Output the [x, y] coordinate of the center of the cell containing the given text.  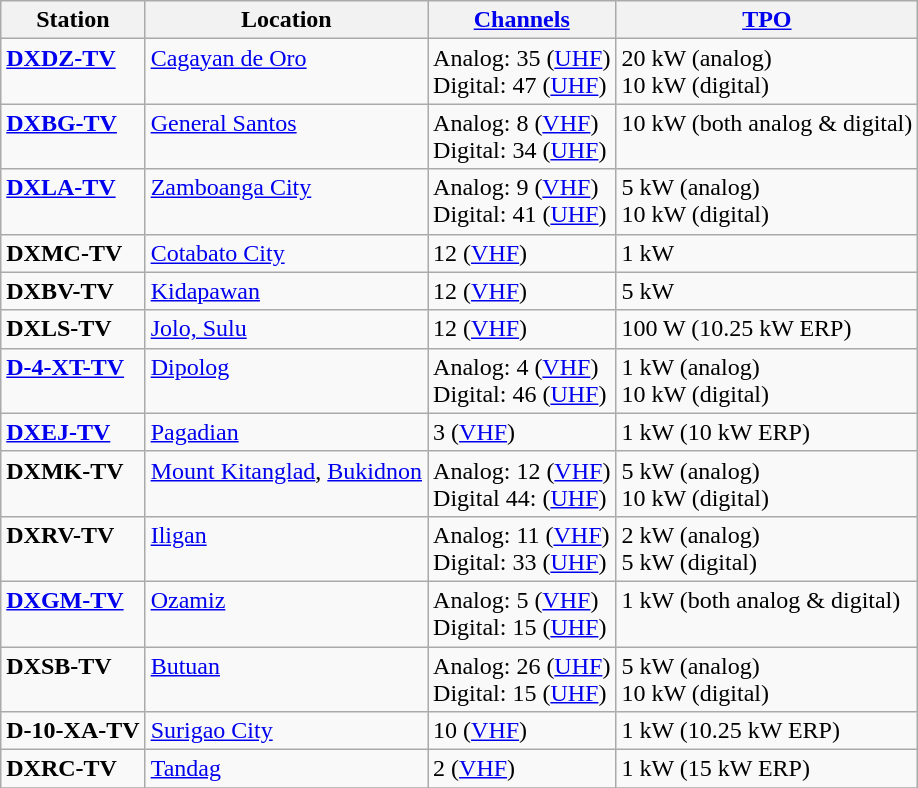
DXMC-TV [73, 253]
Analog: 8 (VHF)Digital: 34 (UHF) [522, 136]
1 kW (both analog & digital) [767, 614]
Analog: 11 (VHF)Digital: 33 (UHF) [522, 548]
1 kW (analog) 10 kW (digital) [767, 380]
DXGM-TV [73, 614]
TPO [767, 20]
General Santos [286, 136]
Location [286, 20]
Dipolog [286, 380]
Analog: 5 (VHF) Digital: 15 (UHF) [522, 614]
D-4-XT-TV [73, 380]
DXRC-TV [73, 769]
1 kW (15 kW ERP) [767, 769]
1 kW [767, 253]
D-10-XA-TV [73, 731]
Analog: 12 (VHF) Digital 44: (UHF) [522, 484]
2 (VHF) [522, 769]
Surigao City [286, 731]
10 (VHF) [522, 731]
Tandag [286, 769]
20 kW (analog) 10 kW (digital) [767, 72]
Jolo, Sulu [286, 329]
Cotabato City [286, 253]
DXEJ-TV [73, 432]
DXMK-TV [73, 484]
Zamboanga City [286, 202]
1 kW (10.25 kW ERP) [767, 731]
Kidapawan [286, 291]
10 kW (both analog & digital) [767, 136]
DXLA-TV [73, 202]
2 kW (analog) 5 kW (digital) [767, 548]
Analog: 4 (VHF)Digital: 46 (UHF) [522, 380]
DXSB-TV [73, 678]
DXBV-TV [73, 291]
Pagadian [286, 432]
DXRV-TV [73, 548]
Mount Kitanglad, Bukidnon [286, 484]
Ozamiz [286, 614]
Station [73, 20]
DXDZ-TV [73, 72]
5 kW [767, 291]
3 (VHF) [522, 432]
Butuan [286, 678]
1 kW (10 kW ERP) [767, 432]
Channels [522, 20]
Analog: 35 (UHF)Digital: 47 (UHF) [522, 72]
DXBG-TV [73, 136]
Analog: 26 (UHF)Digital: 15 (UHF) [522, 678]
Analog: 9 (VHF)Digital: 41 (UHF) [522, 202]
Cagayan de Oro [286, 72]
DXLS-TV [73, 329]
Iligan [286, 548]
100 W (10.25 kW ERP) [767, 329]
